From the cell containing the given text, extract its center point as (X, Y) coordinate. 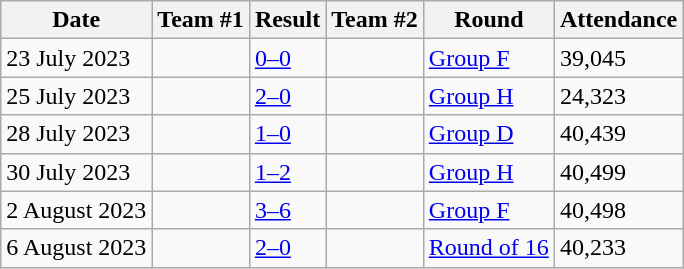
40,499 (618, 172)
Attendance (618, 20)
40,498 (618, 210)
1–0 (287, 134)
1–2 (287, 172)
30 July 2023 (76, 172)
Group D (488, 134)
3–6 (287, 210)
Team #2 (375, 20)
23 July 2023 (76, 58)
Team #1 (201, 20)
Date (76, 20)
39,045 (618, 58)
Round of 16 (488, 248)
40,233 (618, 248)
24,323 (618, 96)
25 July 2023 (76, 96)
28 July 2023 (76, 134)
2 August 2023 (76, 210)
40,439 (618, 134)
Result (287, 20)
Round (488, 20)
6 August 2023 (76, 248)
0–0 (287, 58)
